Detect which cell encompasses the target text, then output its (X, Y) center coordinate. 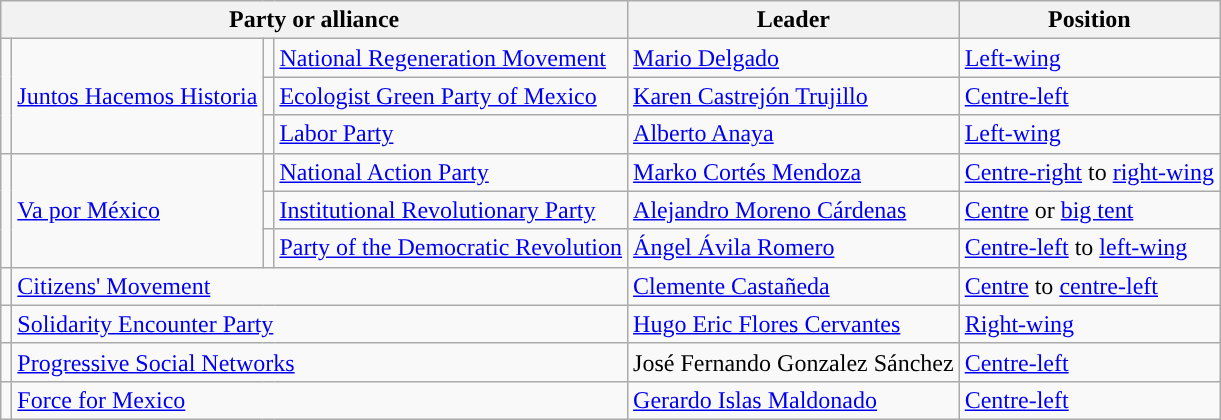
Va por México (138, 210)
Clemente Castañeda (794, 286)
Labor Party (451, 134)
Alberto Anaya (794, 134)
National Action Party (451, 172)
José Fernando Gonzalez Sánchez (794, 362)
Citizens' Movement (320, 286)
Right-wing (1089, 324)
Force for Mexico (320, 400)
Juntos Hacemos Historia (138, 96)
Gerardo Islas Maldonado (794, 400)
Solidarity Encounter Party (320, 324)
Alejandro Moreno Cárdenas (794, 210)
Centre or big tent (1089, 210)
Hugo Eric Flores Cervantes (794, 324)
Progressive Social Networks (320, 362)
Centre-right to right-wing (1089, 172)
Ángel Ávila Romero (794, 248)
Institutional Revolutionary Party (451, 210)
Karen Castrejón Trujillo (794, 96)
Mario Delgado (794, 58)
National Regeneration Movement (451, 58)
Party or alliance (314, 20)
Centre to centre-left (1089, 286)
Position (1089, 20)
Marko Cortés Mendoza (794, 172)
Centre-left to left-wing (1089, 248)
Leader (794, 20)
Ecologist Green Party of Mexico (451, 96)
Party of the Democratic Revolution (451, 248)
